Provide the [X, Y] coordinate of the cell's center where the given text is located.  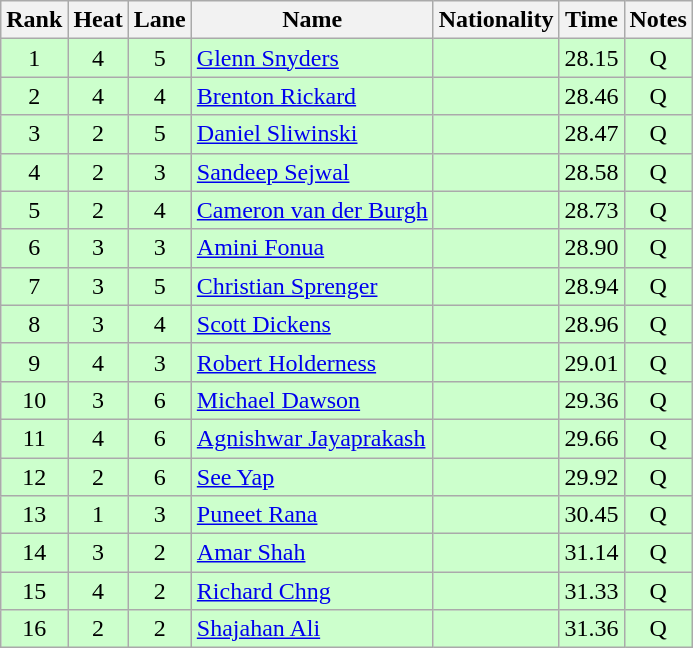
8 [34, 324]
Heat [98, 20]
29.92 [592, 477]
28.96 [592, 324]
16 [34, 629]
Name [312, 20]
Cameron van der Burgh [312, 210]
Richard Chng [312, 591]
28.94 [592, 286]
31.14 [592, 553]
10 [34, 400]
Agnishwar Jayaprakash [312, 438]
28.47 [592, 134]
7 [34, 286]
Amar Shah [312, 553]
Rank [34, 20]
28.90 [592, 248]
29.36 [592, 400]
Time [592, 20]
31.36 [592, 629]
29.66 [592, 438]
Brenton Rickard [312, 96]
Puneet Rana [312, 515]
28.73 [592, 210]
28.58 [592, 172]
31.33 [592, 591]
Amini Fonua [312, 248]
12 [34, 477]
28.46 [592, 96]
28.15 [592, 58]
Sandeep Sejwal [312, 172]
Nationality [496, 20]
Scott Dickens [312, 324]
14 [34, 553]
9 [34, 362]
30.45 [592, 515]
Lane [160, 20]
29.01 [592, 362]
See Yap [312, 477]
Daniel Sliwinski [312, 134]
Notes [658, 20]
11 [34, 438]
Glenn Snyders [312, 58]
Robert Holderness [312, 362]
15 [34, 591]
Christian Sprenger [312, 286]
13 [34, 515]
Michael Dawson [312, 400]
Shajahan Ali [312, 629]
